Find where the given text appears and provide that cell's center as [X, Y] coordinate. 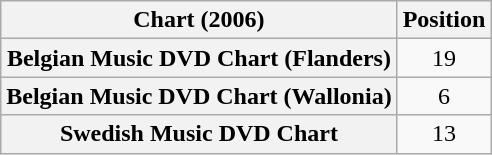
Chart (2006) [199, 20]
Belgian Music DVD Chart (Wallonia) [199, 96]
13 [444, 134]
Swedish Music DVD Chart [199, 134]
Position [444, 20]
19 [444, 58]
Belgian Music DVD Chart (Flanders) [199, 58]
6 [444, 96]
